Return (x, y) of the center of cell containing provided text 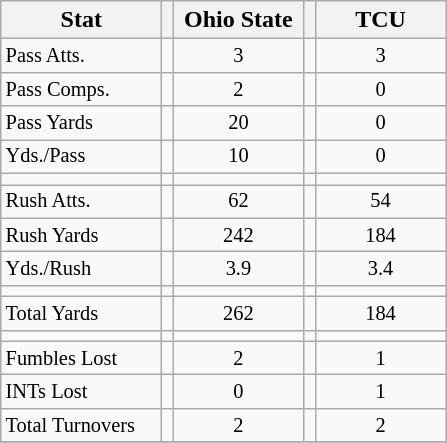
262 (238, 314)
INTs Lost (82, 392)
54 (380, 201)
3.9 (238, 269)
62 (238, 201)
Pass Comps. (82, 89)
20 (238, 123)
Yds./Rush (82, 269)
TCU (380, 20)
Pass Yards (82, 123)
Rush Yards (82, 235)
Fumbles Lost (82, 358)
Ohio State (238, 20)
Pass Atts. (82, 56)
Rush Atts. (82, 201)
Total Yards (82, 314)
242 (238, 235)
10 (238, 157)
Yds./Pass (82, 157)
Stat (82, 20)
Total Turnovers (82, 426)
3.4 (380, 269)
